Provide the [x, y] coordinate of the cell's center where the given text is located.  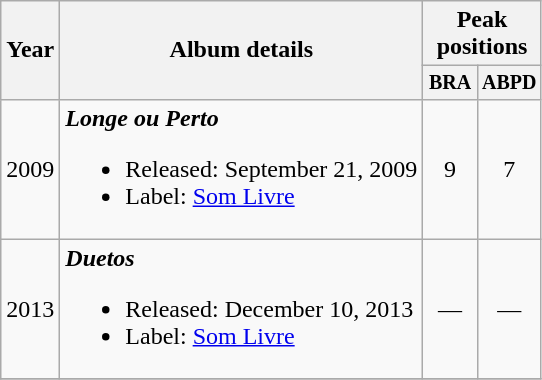
7 [509, 169]
Year [30, 50]
DuetosReleased: December 10, 2013Label: Som Livre [242, 309]
Peak positions [482, 34]
2013 [30, 309]
Longe ou PertoReleased: September 21, 2009Label: Som Livre [242, 169]
ABPD [509, 82]
Album details [242, 50]
2009 [30, 169]
BRA [450, 82]
9 [450, 169]
